For the text-containing cell, return its midpoint in (x, y) coordinate format. 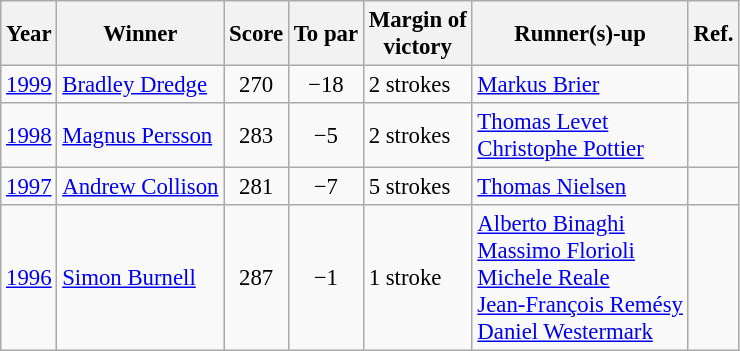
Alberto Binaghi Massimo Florioli Michele Reale Jean-François Remésy Daniel Westermark (580, 278)
1998 (29, 136)
Andrew Collison (140, 187)
Thomas Nielsen (580, 187)
Markus Brier (580, 85)
1 stroke (418, 278)
Simon Burnell (140, 278)
−1 (326, 278)
−18 (326, 85)
287 (256, 278)
1999 (29, 85)
5 strokes (418, 187)
281 (256, 187)
1997 (29, 187)
Winner (140, 34)
283 (256, 136)
Margin ofvictory (418, 34)
1996 (29, 278)
Runner(s)-up (580, 34)
Ref. (713, 34)
Score (256, 34)
Bradley Dredge (140, 85)
Year (29, 34)
Magnus Persson (140, 136)
−5 (326, 136)
270 (256, 85)
Thomas Levet Christophe Pottier (580, 136)
To par (326, 34)
−7 (326, 187)
